Identify which cell holds the provided text, then report its (x, y) central coordinate. 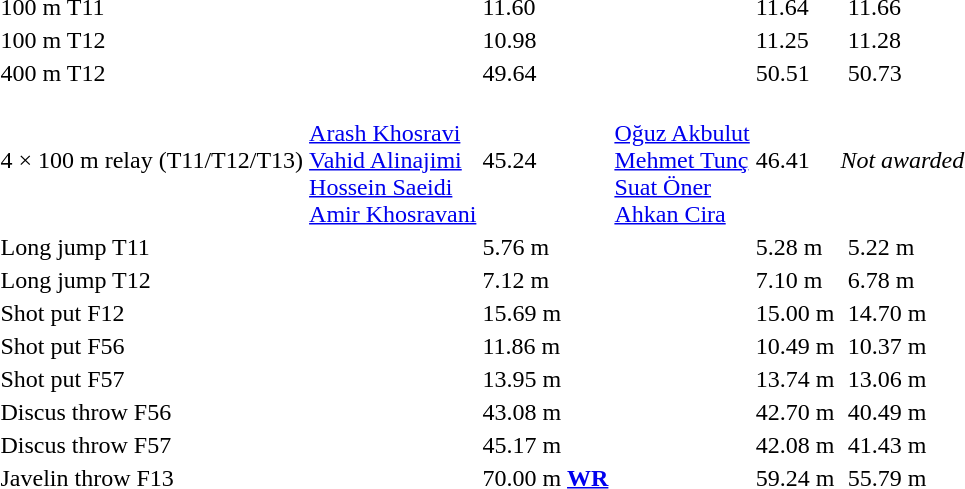
10.37 m (906, 346)
49.64 (546, 73)
13.95 m (546, 379)
5.22 m (906, 247)
11.25 (795, 40)
5.76 m (546, 247)
45.17 m (546, 445)
42.08 m (795, 445)
41.43 m (906, 445)
11.86 m (546, 346)
43.08 m (546, 412)
40.49 m (906, 412)
11.28 (906, 40)
50.51 (795, 73)
42.70 m (795, 412)
10.98 (546, 40)
13.74 m (795, 379)
45.24 (546, 160)
15.69 m (546, 313)
5.28 m (795, 247)
14.70 m (906, 313)
46.41 (795, 160)
6.78 m (906, 280)
15.00 m (795, 313)
7.12 m (546, 280)
50.73 (906, 73)
13.06 m (906, 379)
7.10 m (795, 280)
10.49 m (795, 346)
Arash KhosraviVahid AlinajimiHossein SaeidiAmir Khosravani (393, 160)
Oğuz AkbulutMehmet TunçSuat ÖnerAhkan Cira (682, 160)
